From the cell containing the given text, extract its center point as [x, y] coordinate. 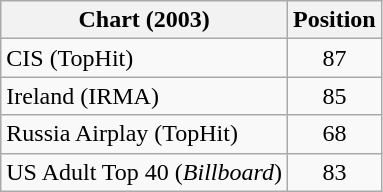
Russia Airplay (TopHit) [144, 134]
Chart (2003) [144, 20]
68 [335, 134]
US Adult Top 40 (Billboard) [144, 172]
87 [335, 58]
Position [335, 20]
CIS (TopHit) [144, 58]
85 [335, 96]
83 [335, 172]
Ireland (IRMA) [144, 96]
